Find where the given text appears and provide that cell's center as [x, y] coordinate. 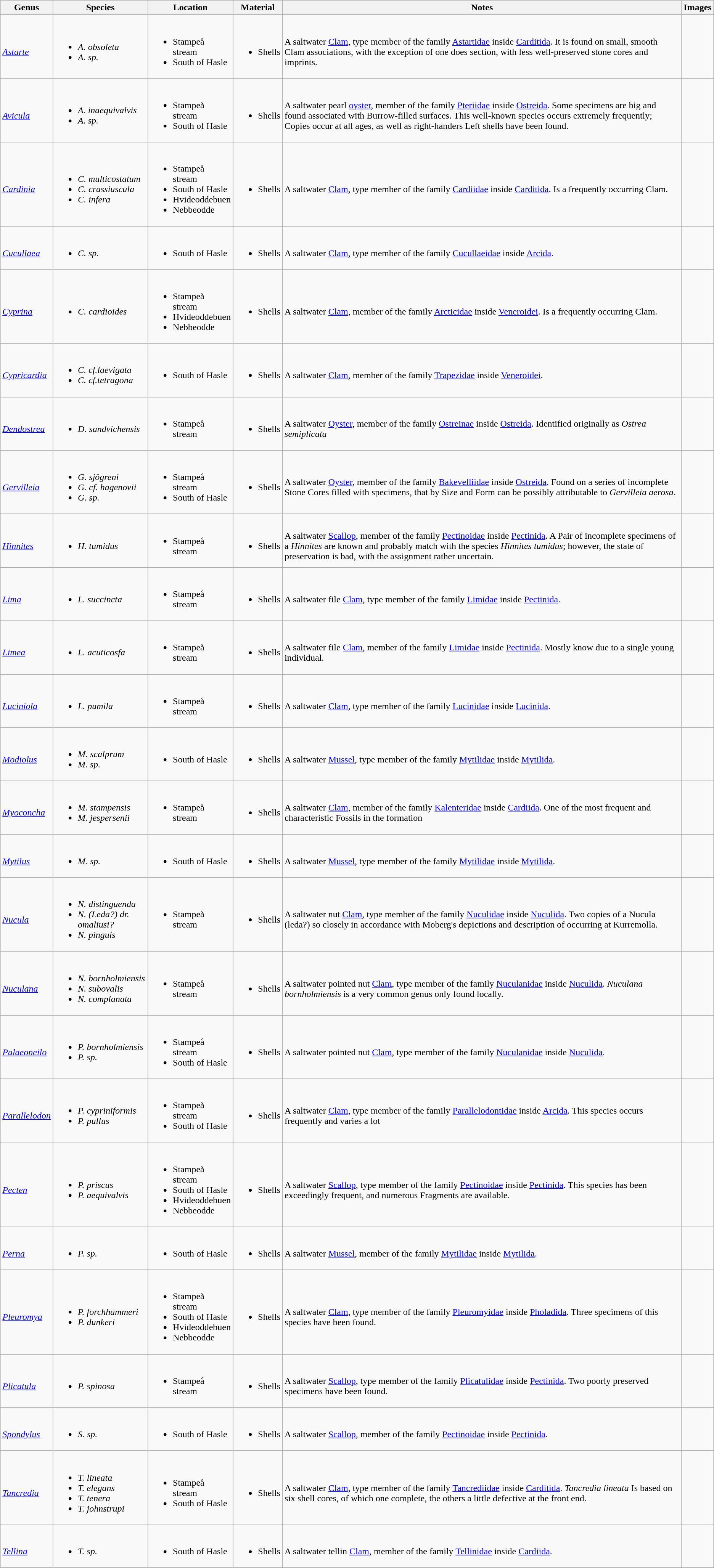
Hinnites [27, 541]
P. bornholmiensisP. sp. [100, 1047]
N. bornholmiensisN. subovalisN. complanata [100, 984]
H. tumidus [100, 541]
Location [191, 8]
M. stampensisM. jespersenii [100, 808]
A. inaequivalvisA. sp. [100, 111]
S. sp. [100, 1429]
Plicatula [27, 1381]
Luciniola [27, 701]
A saltwater Clam, type member of the family Cucullaeidae inside Arcida. [482, 248]
Genus [27, 8]
L. pumila [100, 701]
Nuculana [27, 984]
M. sp. [100, 856]
A saltwater Mussel, member of the family Mytilidae inside Mytilida. [482, 1248]
C. cf.laevigataC. cf.tetragona [100, 370]
A saltwater Clam, type member of the family Pleuromyidae inside Pholadida. Three specimens of this species have been found. [482, 1312]
Myoconcha [27, 808]
A saltwater Clam, type member of the family Lucinidae inside Lucinida. [482, 701]
A saltwater Clam, type member of the family Cardiidae inside Carditida. Is a frequently occurring Clam. [482, 185]
A. obsoletaA. sp. [100, 47]
T. sp. [100, 1546]
Parallelodon [27, 1111]
Limea [27, 647]
A saltwater Scallop, member of the family Pectinoidae inside Pectinida. [482, 1429]
A saltwater Clam, member of the family Kalenteridae inside Cardiida. One of the most frequent and characteristic Fossils in the formation [482, 808]
A saltwater tellin Clam, member of the family Tellinidae inside Cardiida. [482, 1546]
Cypricardia [27, 370]
A saltwater file Clam, member of the family Limidae inside Pectinida. Mostly know due to a single young individual. [482, 647]
Cardinia [27, 185]
C. multicostatumC. crassiusculaC. infera [100, 185]
Images [698, 8]
P. cypriniformisP. pullus [100, 1111]
A saltwater pointed nut Clam, type member of the family Nuculanidae inside Nuculida. [482, 1047]
A saltwater Oyster, member of the family Ostreinae inside Ostreida. Identified originally as Ostrea semiplicata [482, 424]
Material [258, 8]
Gervilleia [27, 482]
C. sp. [100, 248]
Cyprina [27, 307]
D. sandvichensis [100, 424]
T. lineataT. elegansT. teneraT. johnstrupi [100, 1488]
G. sjögreniG. cf. hagenoviiG. sp. [100, 482]
L. acuticosfa [100, 647]
Notes [482, 8]
Perna [27, 1248]
A saltwater Clam, member of the family Trapezidae inside Veneroidei. [482, 370]
Pleuromya [27, 1312]
A saltwater Clam, member of the family Arcticidae inside Veneroidei. Is a frequently occurring Clam. [482, 307]
Modiolus [27, 754]
Mytilus [27, 856]
N. distinguendaN. (Leda?) dr. omaliusi?N. pinguis [100, 915]
Nucula [27, 915]
Stampeå streamHvideoddebuenNebbeodde [191, 307]
Tancredia [27, 1488]
M. scalprumM. sp. [100, 754]
Tellina [27, 1546]
P. forchhammeriP. dunkeri [100, 1312]
A saltwater Clam, type member of the family Parallelodontidae inside Arcida. This species occurs frequently and varies a lot [482, 1111]
Palaeoneilo [27, 1047]
Dendostrea [27, 424]
Avicula [27, 111]
P. spinosa [100, 1381]
Astarte [27, 47]
P. sp. [100, 1248]
C. cardioides [100, 307]
Species [100, 8]
Cucullaea [27, 248]
A saltwater Scallop, type member of the family Plicatulidae inside Pectinida. Two poorly preserved specimens have been found. [482, 1381]
Pecten [27, 1185]
L. succincta [100, 594]
P. priscusP. aequivalvis [100, 1185]
Spondylus [27, 1429]
A saltwater file Clam, type member of the family Limidae inside Pectinida. [482, 594]
Lima [27, 594]
